Find where the given text appears and provide that cell's center as [x, y] coordinate. 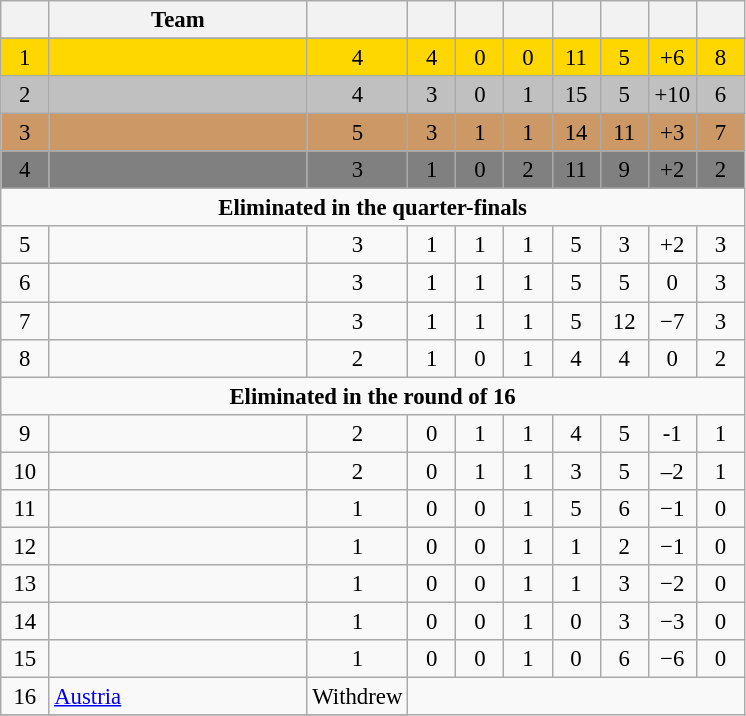
+6 [672, 58]
+3 [672, 133]
-1 [672, 433]
13 [25, 584]
Eliminated in the round of 16 [373, 396]
Withdrew [358, 697]
Eliminated in the quarter-finals [373, 208]
−6 [672, 659]
16 [25, 697]
Team [178, 20]
+10 [672, 95]
–2 [672, 471]
−7 [672, 321]
−2 [672, 584]
10 [25, 471]
−3 [672, 621]
Austria [178, 697]
